Pinpoint the cell where the given text exists, returning its [x, y] midpoint coordinate. 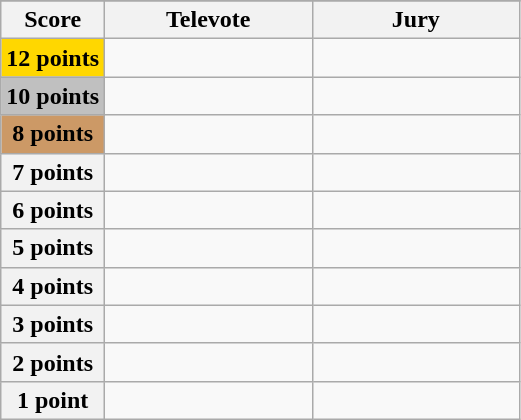
2 points [53, 362]
12 points [53, 58]
Jury [416, 20]
10 points [53, 96]
6 points [53, 210]
8 points [53, 134]
4 points [53, 286]
3 points [53, 324]
Score [53, 20]
5 points [53, 248]
7 points [53, 172]
Televote [209, 20]
1 point [53, 400]
